Search for the cell housing the specified text and yield its (X, Y) center coordinate. 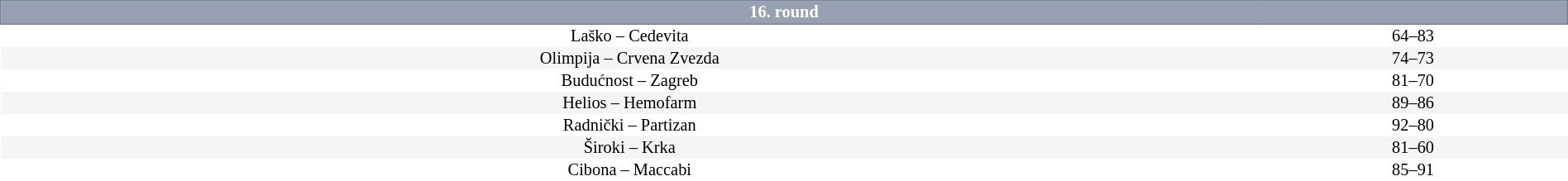
Helios – Hemofarm (630, 102)
92–80 (1413, 126)
89–86 (1413, 102)
Laško – Cedevita (630, 36)
Olimpija – Crvena Zvezda (630, 58)
Cibona – Maccabi (630, 170)
Budućnost – Zagreb (630, 81)
Radnički – Partizan (630, 126)
Široki – Krka (630, 147)
85–91 (1413, 170)
64–83 (1413, 36)
74–73 (1413, 58)
16. round (784, 12)
81–70 (1413, 81)
81–60 (1413, 147)
